Output the (x, y) coordinate of the center of the cell containing the given text.  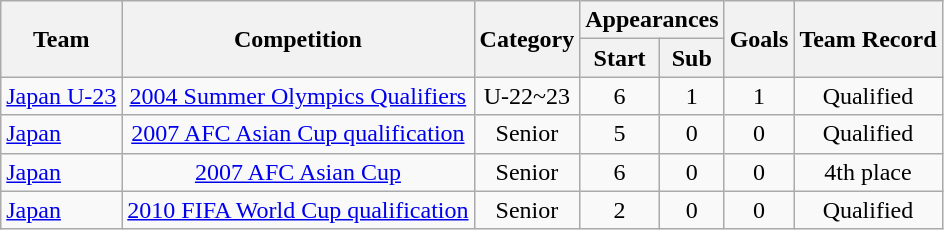
Start (620, 58)
4th place (868, 172)
Goals (759, 39)
Sub (692, 58)
2007 AFC Asian Cup qualification (298, 134)
Appearances (652, 20)
U-22~23 (527, 96)
Japan U-23 (62, 96)
2007 AFC Asian Cup (298, 172)
Team (62, 39)
Team Record (868, 39)
2010 FIFA World Cup qualification (298, 210)
2004 Summer Olympics Qualifiers (298, 96)
5 (620, 134)
Competition (298, 39)
Category (527, 39)
2 (620, 210)
